Capture the cell that displays the provided text and extract its [x, y] central coordinate. 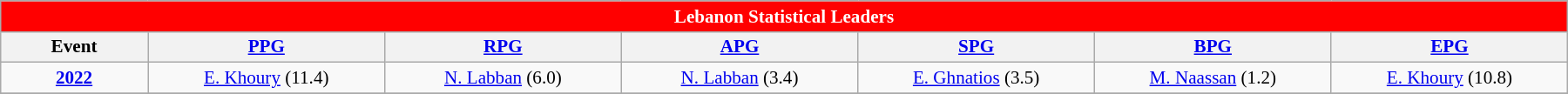
BPG [1213, 47]
SPG [977, 47]
Event [74, 47]
Lebanon Statistical Leaders [784, 16]
N. Labban (3.4) [740, 78]
RPG [504, 47]
EPG [1450, 47]
2022 [74, 78]
E. Ghnatios (3.5) [977, 78]
E. Khoury (11.4) [267, 78]
N. Labban (6.0) [504, 78]
M. Naassan (1.2) [1213, 78]
PPG [267, 47]
E. Khoury (10.8) [1450, 78]
APG [740, 47]
